Find where the given text appears and provide that cell's center as [X, Y] coordinate. 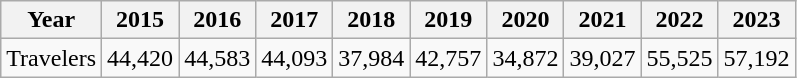
Travelers [52, 58]
39,027 [602, 58]
2017 [294, 20]
2016 [218, 20]
Year [52, 20]
2019 [448, 20]
2021 [602, 20]
2018 [372, 20]
2022 [680, 20]
2020 [526, 20]
44,420 [140, 58]
34,872 [526, 58]
2023 [756, 20]
2015 [140, 20]
42,757 [448, 58]
37,984 [372, 58]
57,192 [756, 58]
55,525 [680, 58]
44,583 [218, 58]
44,093 [294, 58]
